Detect which cell encompasses the target text, then output its (X, Y) center coordinate. 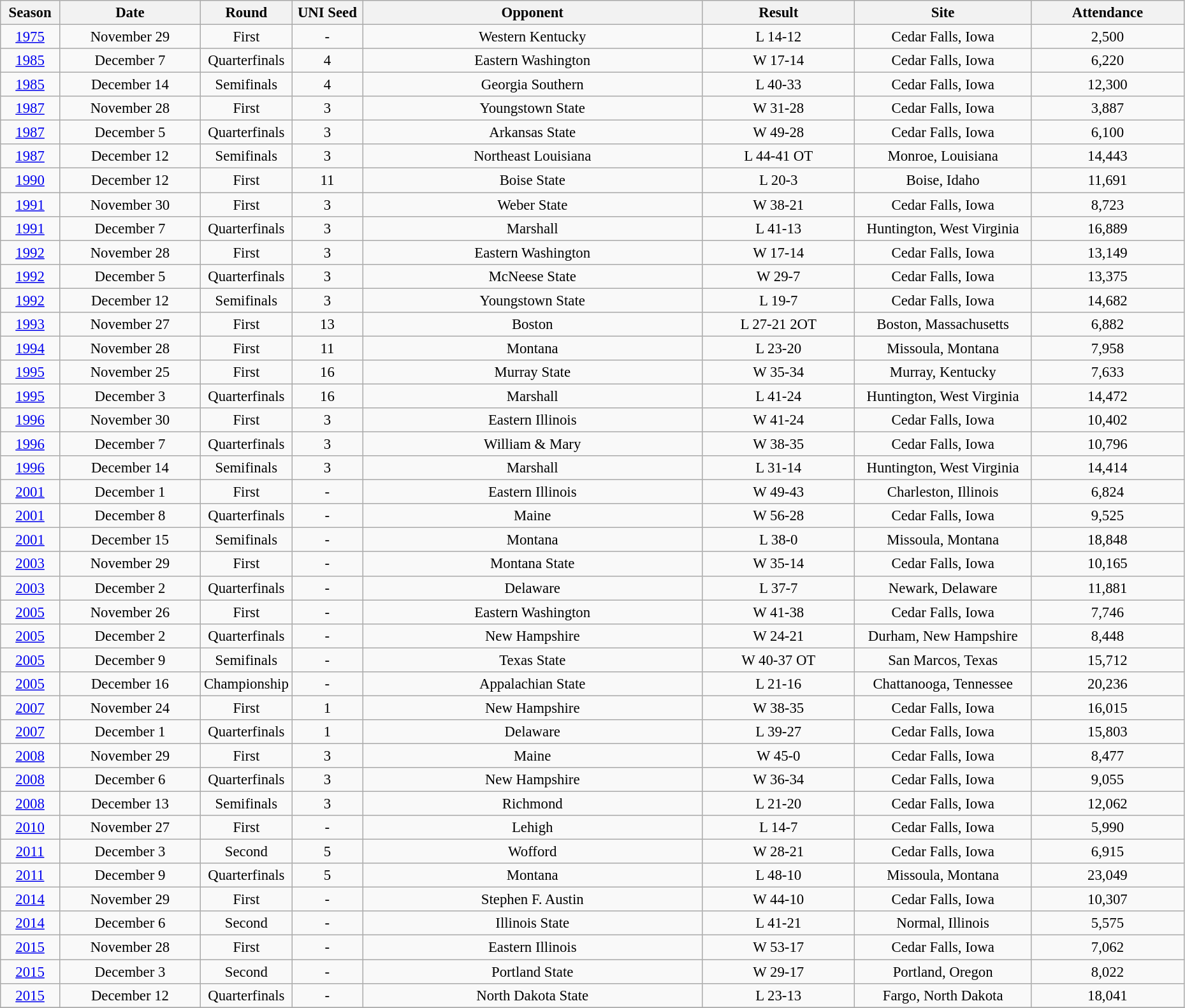
L 41-21 (779, 924)
L 23-20 (779, 348)
10,165 (1107, 564)
L 44-41 OT (779, 156)
Charleston, Illinois (943, 492)
William & Mary (533, 444)
Site (943, 13)
6,220 (1107, 61)
Western Kentucky (533, 37)
9,055 (1107, 780)
7,746 (1107, 612)
Boston, Massachusetts (943, 325)
9,525 (1107, 516)
Texas State (533, 660)
Illinois State (533, 924)
L 14-7 (779, 828)
14,472 (1107, 396)
Murray, Kentucky (943, 372)
12,062 (1107, 804)
L 31-14 (779, 468)
December 15 (130, 540)
18,848 (1107, 540)
L 20-3 (779, 180)
San Marcos, Texas (943, 660)
L 37-7 (779, 588)
Portland, Oregon (943, 972)
15,803 (1107, 732)
1994 (31, 348)
W 28-21 (779, 852)
L 19-7 (779, 300)
13 (328, 325)
Season (31, 13)
W 29-17 (779, 972)
W 38-21 (779, 205)
Georgia Southern (533, 85)
Attendance (1107, 13)
Round (247, 13)
5,575 (1107, 924)
W 31-28 (779, 108)
November 25 (130, 372)
Appalachian State (533, 684)
UNI Seed (328, 13)
7,062 (1107, 947)
W 44-10 (779, 900)
12,300 (1107, 85)
Wofford (533, 852)
W 24-21 (779, 636)
16,015 (1107, 708)
Richmond (533, 804)
L 14-12 (779, 37)
December 8 (130, 516)
W 41-24 (779, 420)
6,915 (1107, 852)
Lehigh (533, 828)
North Dakota State (533, 995)
Chattanooga, Tennessee (943, 684)
L 48-10 (779, 875)
Northeast Louisiana (533, 156)
W 40-37 OT (779, 660)
6,882 (1107, 325)
20,236 (1107, 684)
Weber State (533, 205)
Opponent (533, 13)
16,889 (1107, 228)
8,022 (1107, 972)
L 27-21 2OT (779, 325)
1993 (31, 325)
Murray State (533, 372)
December 16 (130, 684)
W 36-34 (779, 780)
5,990 (1107, 828)
10,307 (1107, 900)
3,887 (1107, 108)
10,402 (1107, 420)
L 23-13 (779, 995)
Monroe, Louisiana (943, 156)
W 53-17 (779, 947)
6,824 (1107, 492)
23,049 (1107, 875)
Championship (247, 684)
11,691 (1107, 180)
December 13 (130, 804)
Boise State (533, 180)
13,375 (1107, 276)
7,958 (1107, 348)
8,477 (1107, 756)
W 45-0 (779, 756)
Normal, Illinois (943, 924)
1990 (31, 180)
L 41-24 (779, 396)
Durham, New Hampshire (943, 636)
W 56-28 (779, 516)
10,796 (1107, 444)
2010 (31, 828)
2,500 (1107, 37)
W 49-28 (779, 133)
14,414 (1107, 468)
Boston (533, 325)
6,100 (1107, 133)
L 39-27 (779, 732)
Montana State (533, 564)
Newark, Delaware (943, 588)
13,149 (1107, 252)
Boise, Idaho (943, 180)
November 26 (130, 612)
Fargo, North Dakota (943, 995)
Portland State (533, 972)
W 49-43 (779, 492)
Arkansas State (533, 133)
W 29-7 (779, 276)
W 35-14 (779, 564)
8,448 (1107, 636)
18,041 (1107, 995)
14,443 (1107, 156)
15,712 (1107, 660)
8,723 (1107, 205)
W 35-34 (779, 372)
L 21-16 (779, 684)
11,881 (1107, 588)
Stephen F. Austin (533, 900)
L 38-0 (779, 540)
November 24 (130, 708)
L 40-33 (779, 85)
W 41-38 (779, 612)
Result (779, 13)
1975 (31, 37)
L 41-13 (779, 228)
7,633 (1107, 372)
L 21-20 (779, 804)
Date (130, 13)
14,682 (1107, 300)
McNeese State (533, 276)
